Locate the cell with the specified text and output its (x, y) center coordinate. 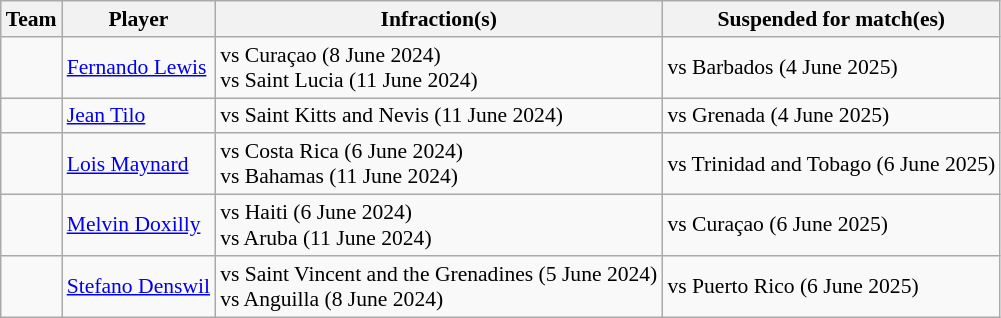
vs Costa Rica (6 June 2024) vs Bahamas (11 June 2024) (438, 164)
vs Curaçao (8 June 2024) vs Saint Lucia (11 June 2024) (438, 68)
Suspended for match(es) (831, 19)
Jean Tilo (138, 116)
Fernando Lewis (138, 68)
Stefano Denswil (138, 286)
vs Trinidad and Tobago (6 June 2025) (831, 164)
vs Curaçao (6 June 2025) (831, 226)
Team (32, 19)
vs Saint Kitts and Nevis (11 June 2024) (438, 116)
vs Puerto Rico (6 June 2025) (831, 286)
vs Saint Vincent and the Grenadines (5 June 2024) vs Anguilla (8 June 2024) (438, 286)
vs Haiti (6 June 2024) vs Aruba (11 June 2024) (438, 226)
vs Barbados (4 June 2025) (831, 68)
vs Grenada (4 June 2025) (831, 116)
Lois Maynard (138, 164)
Melvin Doxilly (138, 226)
Player (138, 19)
Infraction(s) (438, 19)
